Locate the cell with the specified text and output its [X, Y] center coordinate. 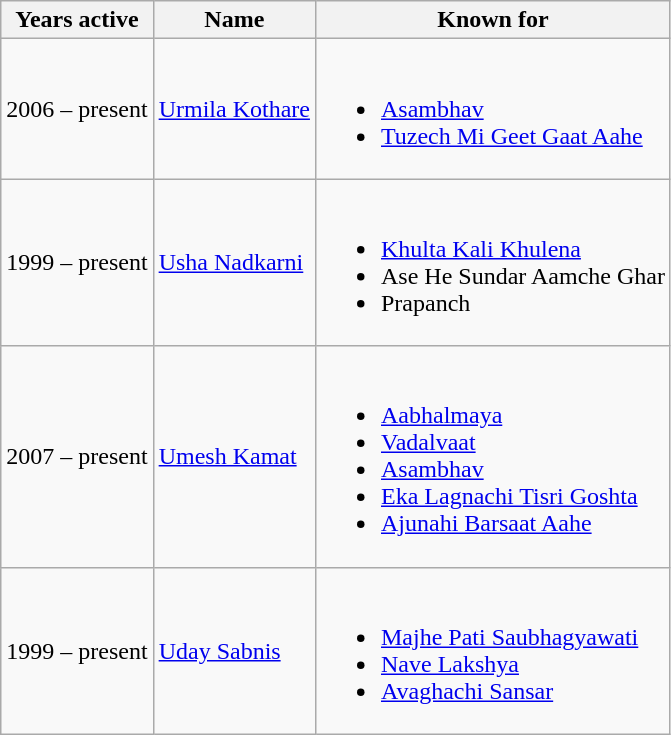
2006 – present [77, 109]
Umesh Kamat [234, 456]
Usha Nadkarni [234, 262]
Uday Sabnis [234, 650]
Known for [492, 20]
Urmila Kothare [234, 109]
2007 – present [77, 456]
AsambhavTuzech Mi Geet Gaat Aahe [492, 109]
Years active [77, 20]
Khulta Kali KhulenaAse He Sundar Aamche GharPrapanch [492, 262]
AabhalmayaVadalvaatAsambhavEka Lagnachi Tisri GoshtaAjunahi Barsaat Aahe [492, 456]
Name [234, 20]
Majhe Pati SaubhagyawatiNave LakshyaAvaghachi Sansar [492, 650]
